Search for the cell housing the specified text and yield its [X, Y] center coordinate. 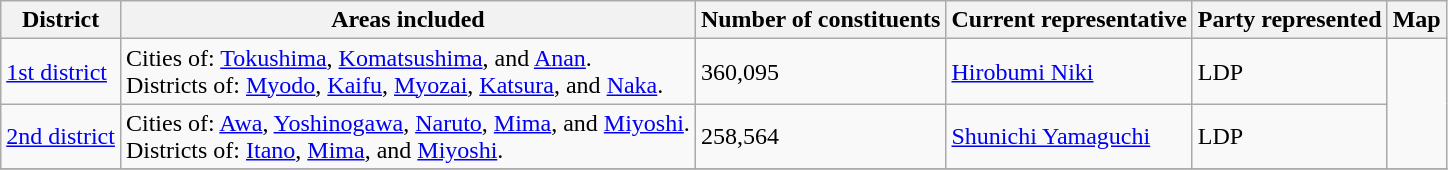
Areas included [408, 20]
258,564 [820, 136]
Number of constituents [820, 20]
1st district [61, 72]
360,095 [820, 72]
Map [1416, 20]
Cities of: Awa, Yoshinogawa, Naruto, Mima, and Miyoshi.Districts of: Itano, Mima, and Miyoshi. [408, 136]
Shunichi Yamaguchi [1069, 136]
Party represented [1290, 20]
Cities of: Tokushima, Komatsushima, and Anan.Districts of: Myodo, Kaifu, Myozai, Katsura, and Naka. [408, 72]
Current representative [1069, 20]
District [61, 20]
Hirobumi Niki [1069, 72]
2nd district [61, 136]
